Return (X, Y) of the center of cell containing provided text 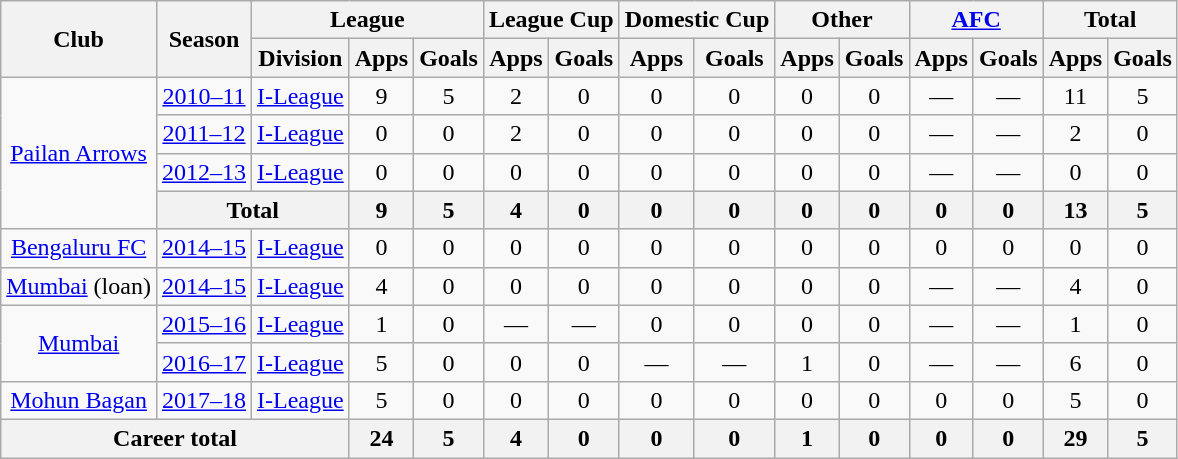
6 (1075, 362)
2010–11 (204, 96)
2011–12 (204, 134)
2015–16 (204, 324)
Club (79, 39)
24 (381, 438)
Pailan Arrows (79, 153)
13 (1075, 210)
League Cup (551, 20)
Mumbai (loan) (79, 286)
2017–18 (204, 400)
Other (842, 20)
Mumbai (79, 343)
League (368, 20)
Domestic Cup (697, 20)
Bengaluru FC (79, 248)
2012–13 (204, 172)
Division (301, 58)
AFC (976, 20)
Mohun Bagan (79, 400)
29 (1075, 438)
2016–17 (204, 362)
Season (204, 39)
11 (1075, 96)
Career total (175, 438)
